Extract the (X, Y) coordinate from the center of the cell holding the provided text.  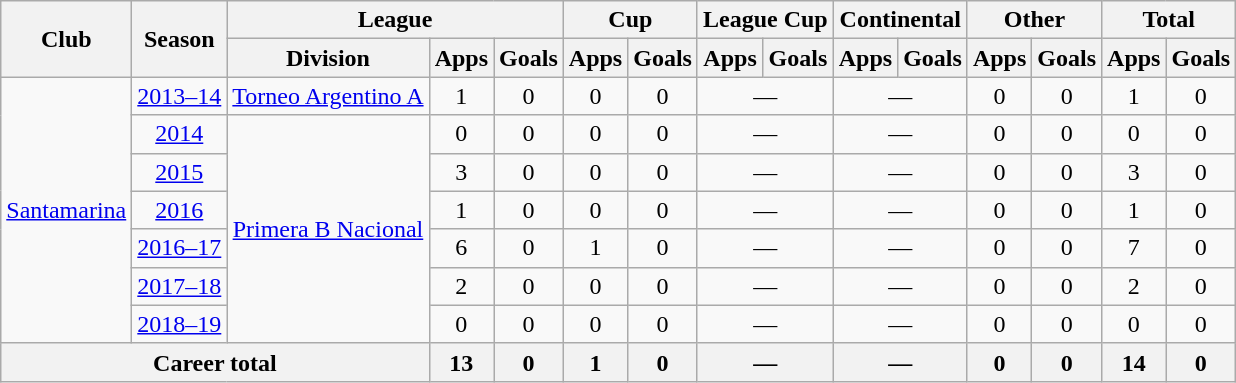
6 (461, 248)
Club (66, 39)
2016–17 (180, 248)
Total (1169, 20)
Santamarina (66, 210)
2013–14 (180, 96)
League (395, 20)
2014 (180, 134)
League Cup (765, 20)
Career total (215, 362)
2017–18 (180, 286)
2018–19 (180, 324)
Other (1034, 20)
13 (461, 362)
Division (328, 58)
7 (1134, 248)
Continental (900, 20)
Cup (630, 20)
Torneo Argentino A (328, 96)
14 (1134, 362)
2016 (180, 210)
2015 (180, 172)
Primera B Nacional (328, 229)
Season (180, 39)
